Return the (x, y) coordinate for the center point of the cell that contains the specified text.  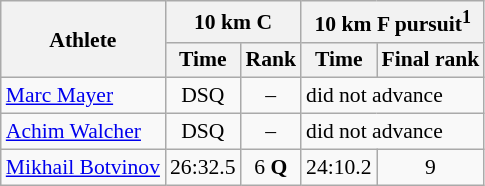
Athlete (83, 40)
24:10.2 (338, 167)
10 km F pursuit1 (392, 22)
Mikhail Botvinov (83, 167)
Achim Walcher (83, 132)
26:32.5 (202, 167)
9 (431, 167)
Rank (270, 60)
10 km C (233, 22)
Marc Mayer (83, 96)
6 Q (270, 167)
Final rank (431, 60)
